Return the (x, y) coordinate for the center point of the cell that contains the specified text.  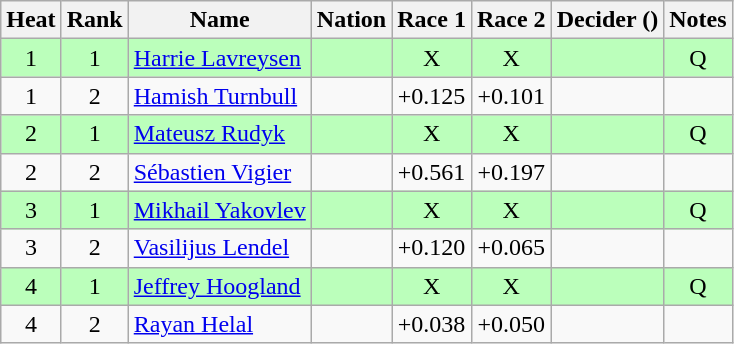
Rayan Helal (220, 324)
Race 1 (432, 20)
+0.120 (432, 248)
Vasilijus Lendel (220, 248)
+0.065 (511, 248)
Decider () (608, 20)
Harrie Lavreysen (220, 58)
+0.101 (511, 96)
+0.561 (432, 172)
Heat (31, 20)
Race 2 (511, 20)
Notes (698, 20)
+0.125 (432, 96)
Jeffrey Hoogland (220, 286)
+0.197 (511, 172)
Sébastien Vigier (220, 172)
Mikhail Yakovlev (220, 210)
Hamish Turnbull (220, 96)
Nation (351, 20)
Name (220, 20)
+0.038 (432, 324)
+0.050 (511, 324)
Rank (94, 20)
Mateusz Rudyk (220, 134)
